Pinpoint the cell where the given text exists, returning its [x, y] midpoint coordinate. 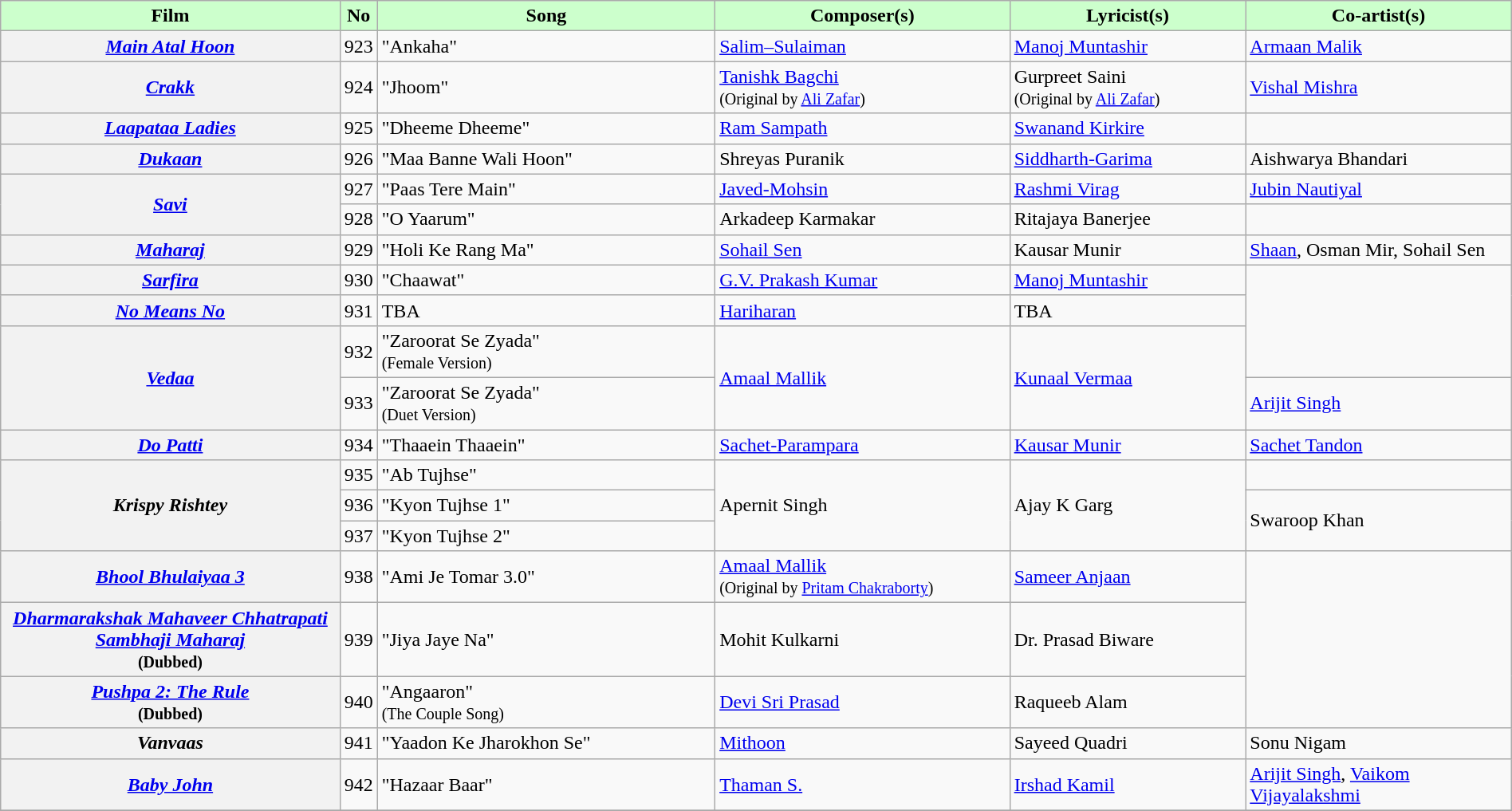
Amaal Mallik(Original by Pritam Chakraborty) [863, 577]
Jubin Nautiyal [1378, 189]
Arijit Singh, Vaikom Vijayalakshmi [1378, 785]
"Ankaha" [545, 46]
Sachet Tandon [1378, 444]
Javed-Mohsin [863, 189]
929 [359, 250]
942 [359, 785]
"Jiya Jaye Na" [545, 640]
Shaan, Osman Mir, Sohail Sen [1378, 250]
G.V. Prakash Kumar [863, 280]
Co-artist(s) [1378, 16]
Dukaan [171, 159]
Salim–Sulaiman [863, 46]
937 [359, 536]
"Zaroorat Se Zyada"(Female Version) [545, 351]
Dharmarakshak Mahaveer Chhatrapati Sambhaji Maharaj(Dubbed) [171, 640]
924 [359, 88]
Lyricist(s) [1128, 16]
Apernit Singh [863, 506]
Siddharth-Garima [1128, 159]
Ritajaya Banerjee [1128, 219]
Song [545, 16]
Sameer Anjaan [1128, 577]
Film [171, 16]
Sonu Nigam [1378, 743]
939 [359, 640]
931 [359, 310]
"Paas Tere Main" [545, 189]
Main Atal Hoon [171, 46]
Tanishk Bagchi(Original by Ali Zafar) [863, 88]
940 [359, 702]
Composer(s) [863, 16]
Krispy Rishtey [171, 506]
Sachet-Parampara [863, 444]
Baby John [171, 785]
"Ab Tujhse" [545, 475]
Crakk [171, 88]
Sohail Sen [863, 250]
Pushpa 2: The Rule (Dubbed) [171, 702]
934 [359, 444]
Devi Sri Prasad [863, 702]
Vedaa [171, 377]
"Kyon Tujhse 1" [545, 506]
"Maa Banne Wali Hoon" [545, 159]
Arkadeep Karmakar [863, 219]
Mithoon [863, 743]
Mohit Kulkarni [863, 640]
Shreyas Puranik [863, 159]
Ajay K Garg [1128, 506]
Ram Sampath [863, 128]
928 [359, 219]
927 [359, 189]
Vanvaas [171, 743]
Arijit Singh [1378, 404]
"Holi Ke Rang Ma" [545, 250]
Dr. Prasad Biware [1128, 640]
936 [359, 506]
938 [359, 577]
941 [359, 743]
Swaroop Khan [1378, 521]
Maharaj [171, 250]
Sarfira [171, 280]
932 [359, 351]
933 [359, 404]
Amaal Mallik [863, 377]
Rashmi Virag [1128, 189]
Gurpreet Saini(Original by Ali Zafar) [1128, 88]
"Dheeme Dheeme" [545, 128]
925 [359, 128]
Savi [171, 204]
Laapataa Ladies [171, 128]
"Kyon Tujhse 2" [545, 536]
"Zaroorat Se Zyada"(Duet Version) [545, 404]
Armaan Malik [1378, 46]
Thaman S. [863, 785]
Bhool Bhulaiyaa 3 [171, 577]
Hariharan [863, 310]
Sayeed Quadri [1128, 743]
"Jhoom" [545, 88]
930 [359, 280]
Do Patti [171, 444]
926 [359, 159]
Aishwarya Bhandari [1378, 159]
Vishal Mishra [1378, 88]
923 [359, 46]
No [359, 16]
"Chaawat" [545, 280]
No Means No [171, 310]
Swanand Kirkire [1128, 128]
Raqueeb Alam [1128, 702]
"Ami Je Tomar 3.0" [545, 577]
Irshad Kamil [1128, 785]
Kunaal Vermaa [1128, 377]
"Thaaein Thaaein" [545, 444]
"O Yaarum" [545, 219]
"Angaaron"(The Couple Song) [545, 702]
935 [359, 475]
"Hazaar Baar" [545, 785]
"Yaadon Ke Jharokhon Se" [545, 743]
